Output the (X, Y) coordinate of the center of the cell containing the given text.  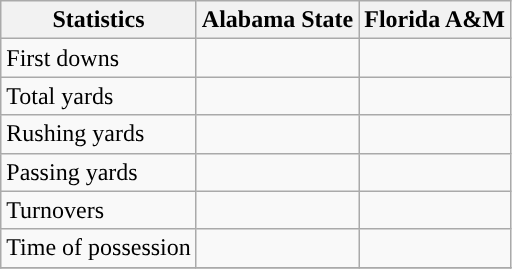
Alabama State (277, 20)
First downs (99, 58)
Turnovers (99, 210)
Total yards (99, 96)
Statistics (99, 20)
Time of possession (99, 248)
Rushing yards (99, 134)
Passing yards (99, 172)
Florida A&M (435, 20)
